Locate the cell with the specified text and output its [X, Y] center coordinate. 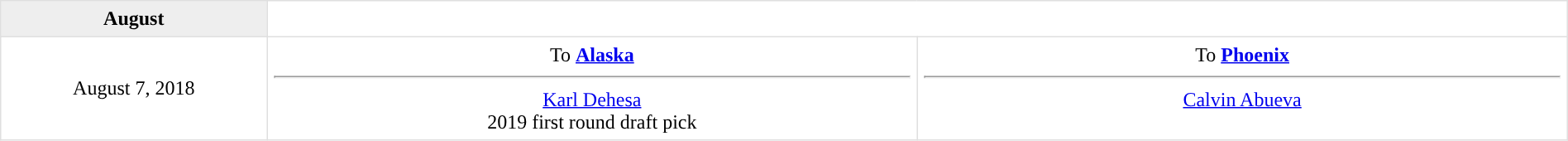
To Phoenix Calvin Abueva [1242, 88]
August [134, 19]
To Alaska Karl Dehesa 2019 first round draft pick [592, 88]
August 7, 2018 [134, 88]
